Output the (x, y) coordinate of the center of the cell containing the given text.  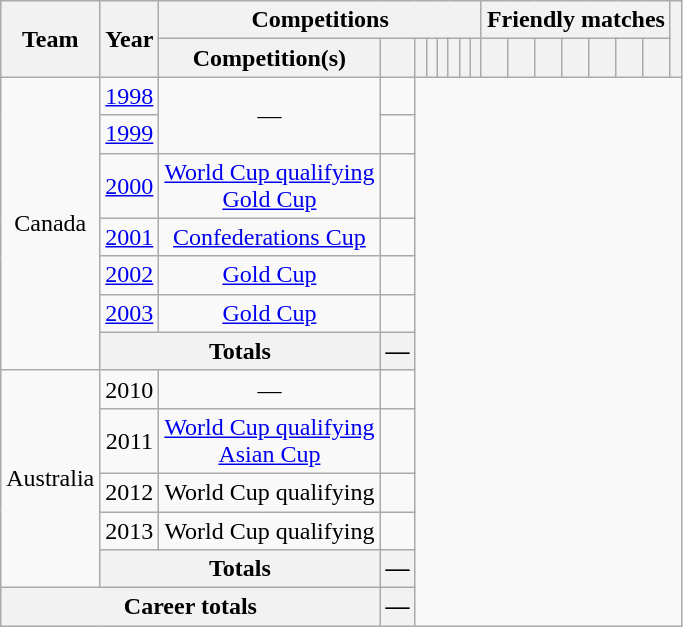
Confederations Cup (270, 237)
Competition(s) (270, 58)
Competitions (320, 20)
2013 (130, 531)
Canada (50, 224)
Friendly matches (576, 20)
Career totals (190, 607)
1999 (130, 134)
Year (130, 39)
Team (50, 39)
2010 (130, 389)
2001 (130, 237)
2002 (130, 275)
Australia (50, 478)
2012 (130, 492)
2011 (130, 440)
1998 (130, 96)
2000 (130, 186)
2003 (130, 313)
World Cup qualifyingAsian Cup (270, 440)
World Cup qualifyingGold Cup (270, 186)
